Extract the (X, Y) coordinate from the center of the cell holding the provided text.  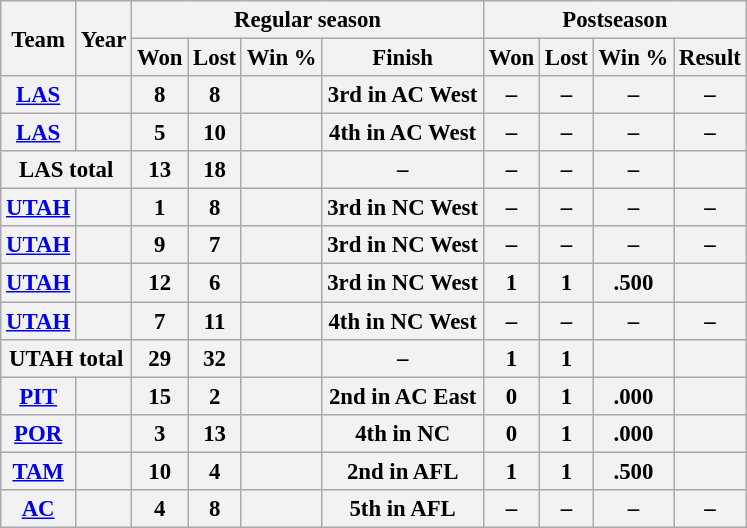
4th in AC West (402, 133)
9 (160, 245)
Team (38, 38)
3 (160, 433)
3rd in AC West (402, 95)
32 (215, 358)
Year (103, 38)
2 (215, 396)
5 (160, 133)
Postseason (614, 20)
18 (215, 170)
AC (38, 509)
12 (160, 283)
LAS total (66, 170)
UTAH total (66, 358)
6 (215, 283)
4th in NC West (402, 321)
2nd in AC East (402, 396)
TAM (38, 471)
2nd in AFL (402, 471)
PIT (38, 396)
4th in NC (402, 433)
POR (38, 433)
Regular season (308, 20)
Result (710, 58)
5th in AFL (402, 509)
11 (215, 321)
15 (160, 396)
29 (160, 358)
Finish (402, 58)
